Extract the (X, Y) coordinate from the center of the cell holding the provided text.  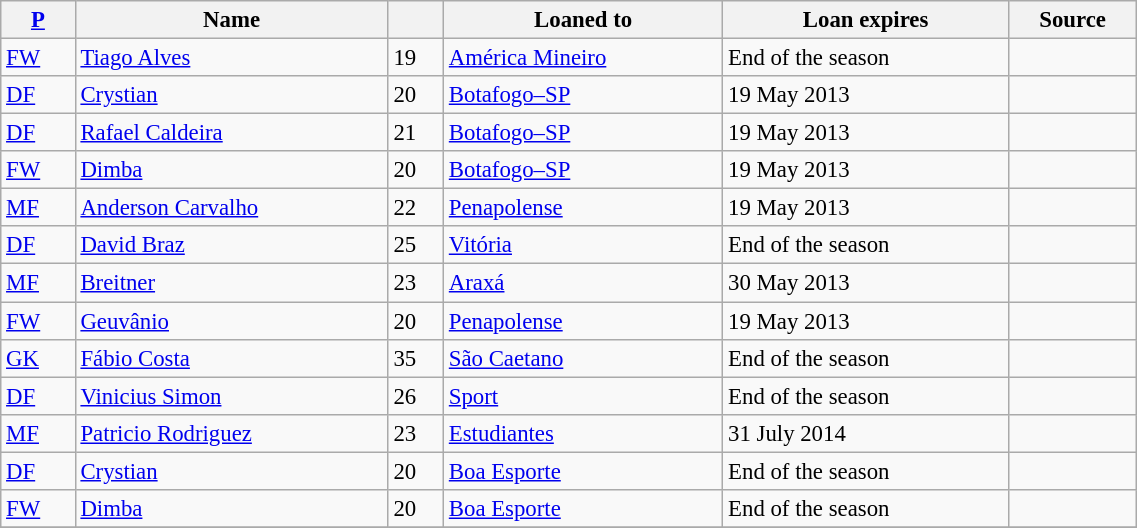
GK (38, 358)
Vitória (584, 245)
Fábio Costa (232, 358)
Patricio Rodriguez (232, 433)
Name (232, 20)
Anderson Carvalho (232, 208)
Source (1072, 20)
30 May 2013 (866, 283)
26 (416, 396)
Loan expires (866, 20)
31 July 2014 (866, 433)
19 (416, 58)
Sport (584, 396)
Vinicius Simon (232, 396)
David Braz (232, 245)
22 (416, 208)
São Caetano (584, 358)
35 (416, 358)
Loaned to (584, 20)
21 (416, 133)
Estudiantes (584, 433)
Araxá (584, 283)
América Mineiro (584, 58)
Breitner (232, 283)
Tiago Alves (232, 58)
P (38, 20)
25 (416, 245)
Geuvânio (232, 321)
Rafael Caldeira (232, 133)
